For the text-containing cell, return its midpoint in (X, Y) coordinate format. 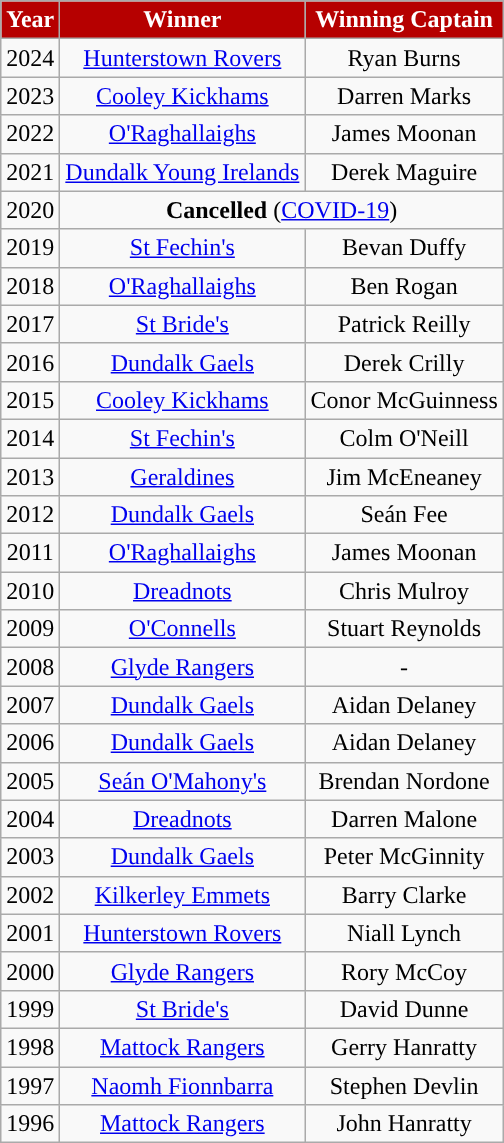
Geraldines (182, 477)
Gerry Hanratty (404, 1047)
2020 (30, 210)
Ryan Burns (404, 58)
2011 (30, 553)
Chris Mulroy (404, 591)
2013 (30, 477)
Derek Maguire (404, 172)
Conor McGuinness (404, 400)
2024 (30, 58)
David Dunne (404, 1009)
Stephen Devlin (404, 1085)
1998 (30, 1047)
Seán Fee (404, 515)
2005 (30, 781)
Rory McCoy (404, 971)
Cancelled (COVID-19) (282, 210)
Winning Captain (404, 20)
2022 (30, 134)
Darren Marks (404, 96)
1997 (30, 1085)
2010 (30, 591)
2009 (30, 629)
Colm O'Neill (404, 438)
- (404, 667)
Ben Rogan (404, 286)
Seán O'Mahony's (182, 781)
2017 (30, 324)
Peter McGinnity (404, 857)
1999 (30, 1009)
2012 (30, 515)
Kilkerley Emmets (182, 895)
Year (30, 20)
John Hanratty (404, 1124)
2002 (30, 895)
2000 (30, 971)
1996 (30, 1124)
Brendan Nordone (404, 781)
2001 (30, 933)
2019 (30, 248)
Patrick Reilly (404, 324)
2007 (30, 705)
Stuart Reynolds (404, 629)
2015 (30, 400)
2008 (30, 667)
Naomh Fionnbarra (182, 1085)
2014 (30, 438)
Bevan Duffy (404, 248)
Niall Lynch (404, 933)
Dundalk Young Irelands (182, 172)
2004 (30, 819)
O'Connells (182, 629)
2016 (30, 362)
Darren Malone (404, 819)
2021 (30, 172)
2018 (30, 286)
2006 (30, 743)
2023 (30, 96)
Barry Clarke (404, 895)
2003 (30, 857)
Derek Crilly (404, 362)
Jim McEneaney (404, 477)
Winner (182, 20)
